Locate the cell with the specified text and output its (x, y) center coordinate. 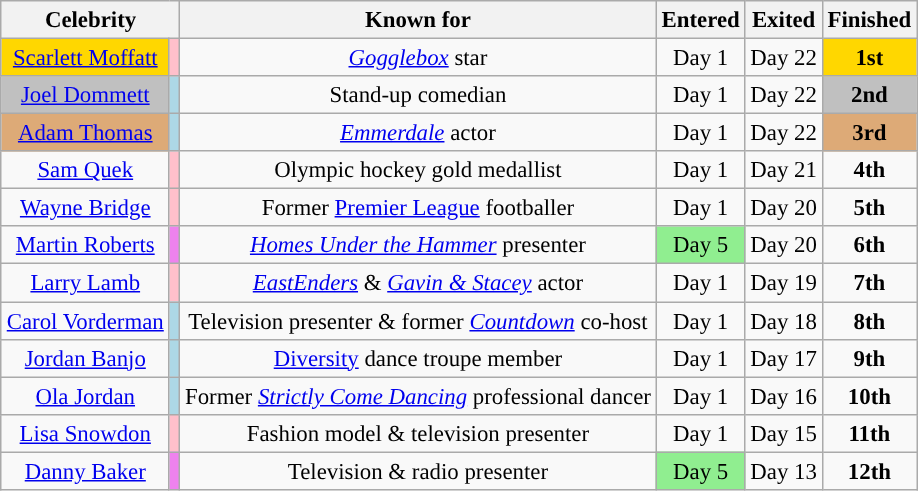
Homes Under the Hammer presenter (418, 245)
Adam Thomas (85, 133)
9th (869, 358)
12th (869, 471)
Day 16 (784, 396)
2nd (869, 95)
Larry Lamb (85, 283)
Wayne Bridge (85, 208)
10th (869, 396)
Finished (869, 20)
1st (869, 57)
Gogglebox star (418, 57)
Day 21 (784, 170)
Diversity dance troupe member (418, 358)
11th (869, 433)
6th (869, 245)
Joel Dommett (85, 95)
Lisa Snowdon (85, 433)
EastEnders & Gavin & Stacey actor (418, 283)
Day 17 (784, 358)
Martin Roberts (85, 245)
5th (869, 208)
Emmerdale actor (418, 133)
Day 19 (784, 283)
8th (869, 321)
Jordan Banjo (85, 358)
Fashion model & television presenter (418, 433)
4th (869, 170)
Ola Jordan (85, 396)
Olympic hockey gold medallist (418, 170)
Entered (700, 20)
Danny Baker (85, 471)
Former Strictly Come Dancing professional dancer (418, 396)
Exited (784, 20)
Day 18 (784, 321)
Day 13 (784, 471)
Known for (418, 20)
Television presenter & former Countdown co-host (418, 321)
3rd (869, 133)
Scarlett Moffatt (85, 57)
7th (869, 283)
Celebrity (90, 20)
Stand-up comedian (418, 95)
Day 15 (784, 433)
Carol Vorderman (85, 321)
Sam Quek (85, 170)
Television & radio presenter (418, 471)
Former Premier League footballer (418, 208)
